Identify which cell holds the provided text, then report its [X, Y] central coordinate. 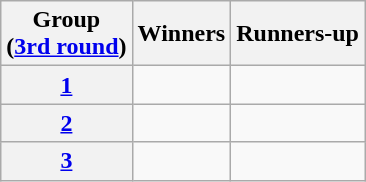
3 [66, 161]
Winners [182, 34]
Group(3rd round) [66, 34]
2 [66, 123]
Runners-up [298, 34]
1 [66, 85]
